Pinpoint the cell where the given text exists, returning its (X, Y) midpoint coordinate. 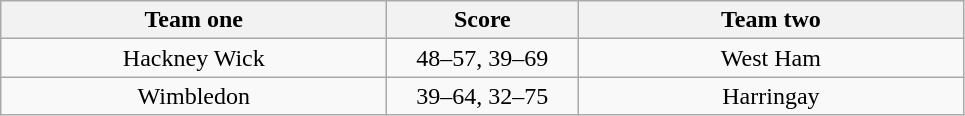
Harringay (771, 96)
West Ham (771, 58)
Wimbledon (194, 96)
39–64, 32–75 (482, 96)
48–57, 39–69 (482, 58)
Team two (771, 20)
Team one (194, 20)
Score (482, 20)
Hackney Wick (194, 58)
